For the text-containing cell, return its midpoint in (x, y) coordinate format. 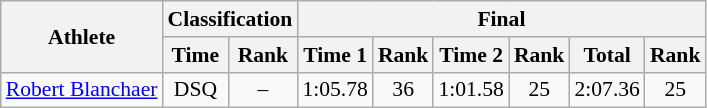
Time 2 (470, 55)
1:05.78 (334, 90)
36 (404, 90)
Time 1 (334, 55)
Total (606, 55)
2:07.36 (606, 90)
– (262, 90)
Robert Blanchaer (82, 90)
1:01.58 (470, 90)
Time (196, 55)
Final (501, 19)
DSQ (196, 90)
Athlete (82, 36)
Classification (230, 19)
